For the text-containing cell, return its midpoint in [x, y] coordinate format. 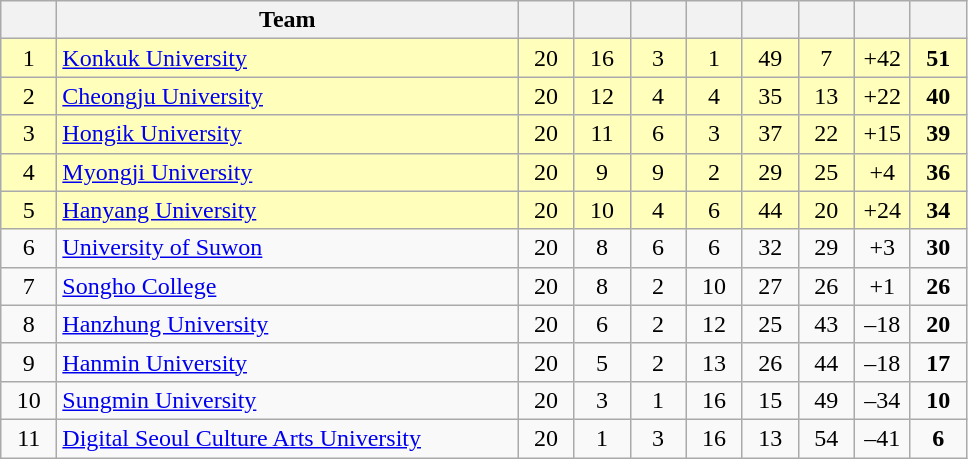
36 [938, 172]
34 [938, 210]
Digital Seoul Culture Arts University [288, 438]
+1 [882, 286]
Hanyang University [288, 210]
43 [826, 324]
30 [938, 248]
+15 [882, 134]
+24 [882, 210]
Konkuk University [288, 58]
+22 [882, 96]
+4 [882, 172]
University of Suwon [288, 248]
Hanmin University [288, 362]
15 [770, 400]
22 [826, 134]
35 [770, 96]
40 [938, 96]
–41 [882, 438]
Myongji University [288, 172]
+3 [882, 248]
39 [938, 134]
Songho College [288, 286]
–34 [882, 400]
32 [770, 248]
Hongik University [288, 134]
+42 [882, 58]
Team [288, 20]
Hanzhung University [288, 324]
Sungmin University [288, 400]
27 [770, 286]
37 [770, 134]
54 [826, 438]
51 [938, 58]
17 [938, 362]
Cheongju University [288, 96]
